Find where the given text appears and provide that cell's center as (X, Y) coordinate. 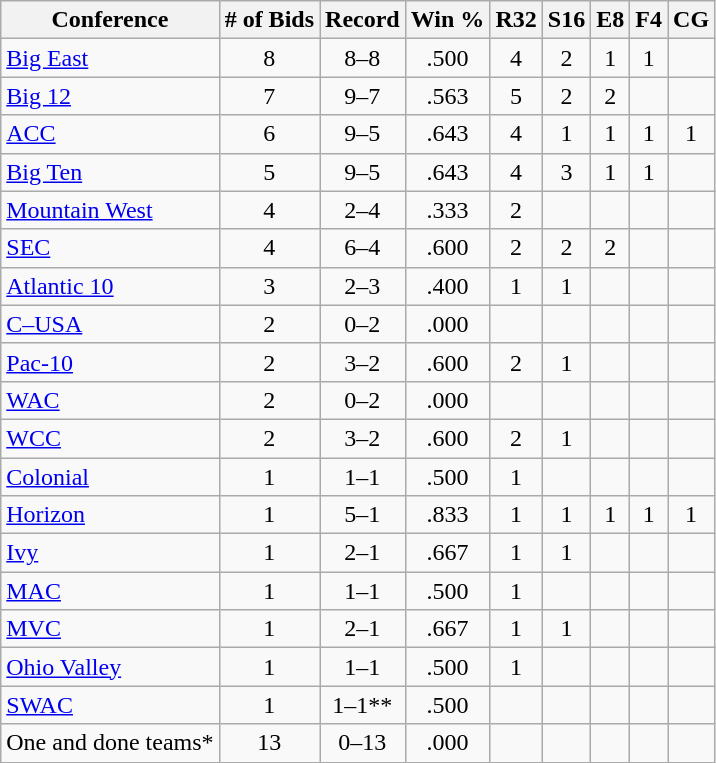
F4 (649, 20)
One and done teams* (110, 743)
.400 (448, 286)
WAC (110, 400)
SEC (110, 248)
Ivy (110, 553)
8–8 (363, 58)
Atlantic 10 (110, 286)
6–4 (363, 248)
.333 (448, 210)
7 (269, 96)
R32 (516, 20)
0–13 (363, 743)
Ohio Valley (110, 667)
E8 (610, 20)
Record (363, 20)
6 (269, 134)
Pac-10 (110, 362)
S16 (566, 20)
Win % (448, 20)
Horizon (110, 515)
MVC (110, 629)
MAC (110, 591)
13 (269, 743)
ACC (110, 134)
C–USA (110, 324)
WCC (110, 438)
.563 (448, 96)
Big East (110, 58)
Mountain West (110, 210)
.833 (448, 515)
# of Bids (269, 20)
5–1 (363, 515)
CG (692, 20)
Conference (110, 20)
Big Ten (110, 172)
8 (269, 58)
2–4 (363, 210)
1–1** (363, 705)
Big 12 (110, 96)
SWAC (110, 705)
Colonial (110, 477)
9–7 (363, 96)
2–3 (363, 286)
